Capture the cell that displays the provided text and extract its [x, y] central coordinate. 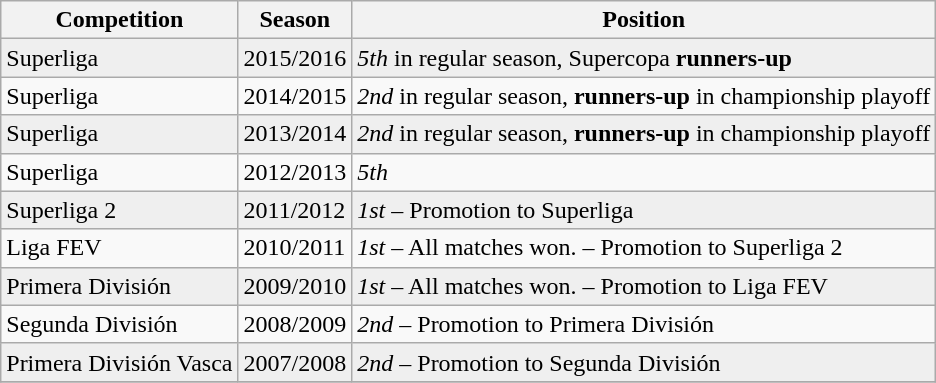
2015/2016 [295, 58]
5th [644, 172]
2011/2012 [295, 210]
Competition [120, 20]
Segunda División [120, 324]
2013/2014 [295, 134]
Liga FEV [120, 248]
Position [644, 20]
1st – All matches won. – Promotion to Liga FEV [644, 286]
Primera División Vasca [120, 362]
1st – Promotion to Superliga [644, 210]
2009/2010 [295, 286]
2nd – Promotion to Segunda División [644, 362]
2010/2011 [295, 248]
2007/2008 [295, 362]
1st – All matches won. – Promotion to Superliga 2 [644, 248]
2nd – Promotion to Primera División [644, 324]
Superliga 2 [120, 210]
Primera División [120, 286]
2014/2015 [295, 96]
Season [295, 20]
2008/2009 [295, 324]
2012/2013 [295, 172]
5th in regular season, Supercopa runners-up [644, 58]
